Pinpoint the cell where the given text exists, returning its [X, Y] midpoint coordinate. 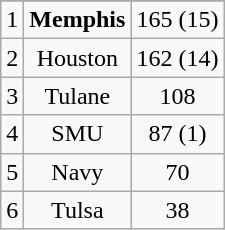
Houston [78, 58]
Tulane [78, 96]
165 (15) [178, 20]
87 (1) [178, 134]
70 [178, 172]
Memphis [78, 20]
108 [178, 96]
Navy [78, 172]
2 [12, 58]
38 [178, 210]
3 [12, 96]
SMU [78, 134]
Tulsa [78, 210]
5 [12, 172]
6 [12, 210]
162 (14) [178, 58]
1 [12, 20]
4 [12, 134]
